Output the [x, y] coordinate of the center of the cell containing the given text.  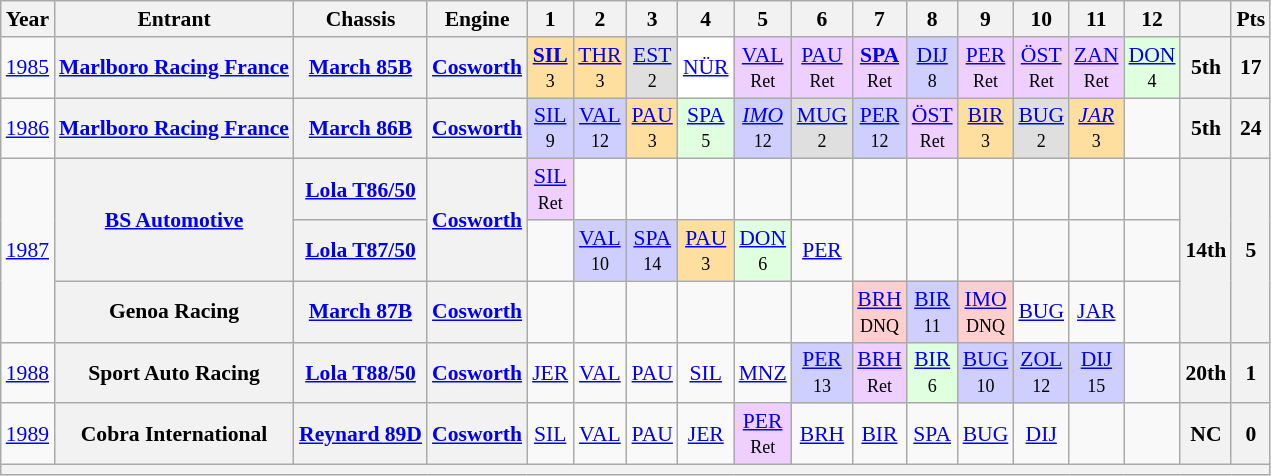
Lola T87/50 [360, 250]
24 [1250, 128]
DIJ8 [932, 68]
17 [1250, 68]
BUG10 [986, 372]
9 [986, 19]
March 86B [360, 128]
NÜR [706, 68]
PER13 [822, 372]
3 [652, 19]
THR3 [600, 68]
1988 [28, 372]
ZOL12 [1041, 372]
Lola T86/50 [360, 190]
SIL9 [550, 128]
8 [932, 19]
BIR [880, 434]
Pts [1250, 19]
DON6 [763, 250]
BIR3 [986, 128]
20th [1206, 372]
SPA5 [706, 128]
SPA14 [652, 250]
Engine [477, 19]
Cobra International [174, 434]
Genoa Racing [174, 312]
2 [600, 19]
BRHDNQ [880, 312]
4 [706, 19]
12 [1152, 19]
1986 [28, 128]
PER [822, 250]
JAR3 [1096, 128]
Year [28, 19]
EST2 [652, 68]
Chassis [360, 19]
1987 [28, 250]
IMO12 [763, 128]
BRHRet [880, 372]
DON4 [1152, 68]
IMODNQ [986, 312]
NC [1206, 434]
VALRet [763, 68]
Sport Auto Racing [174, 372]
PER12 [880, 128]
BIR6 [932, 372]
Entrant [174, 19]
11 [1096, 19]
MNZ [763, 372]
MUG2 [822, 128]
BUG2 [1041, 128]
SPARet [880, 68]
DIJ [1041, 434]
BRH [822, 434]
Lola T88/50 [360, 372]
VAL12 [600, 128]
14th [1206, 250]
7 [880, 19]
SPA [932, 434]
0 [1250, 434]
SIL3 [550, 68]
6 [822, 19]
SILRet [550, 190]
1985 [28, 68]
DIJ15 [1096, 372]
ZANRet [1096, 68]
BS Automotive [174, 220]
Reynard 89D [360, 434]
March 87B [360, 312]
10 [1041, 19]
BIR11 [932, 312]
March 85B [360, 68]
VAL10 [600, 250]
1989 [28, 434]
PAURet [822, 68]
JAR [1096, 312]
